Detect which cell encompasses the target text, then output its [x, y] center coordinate. 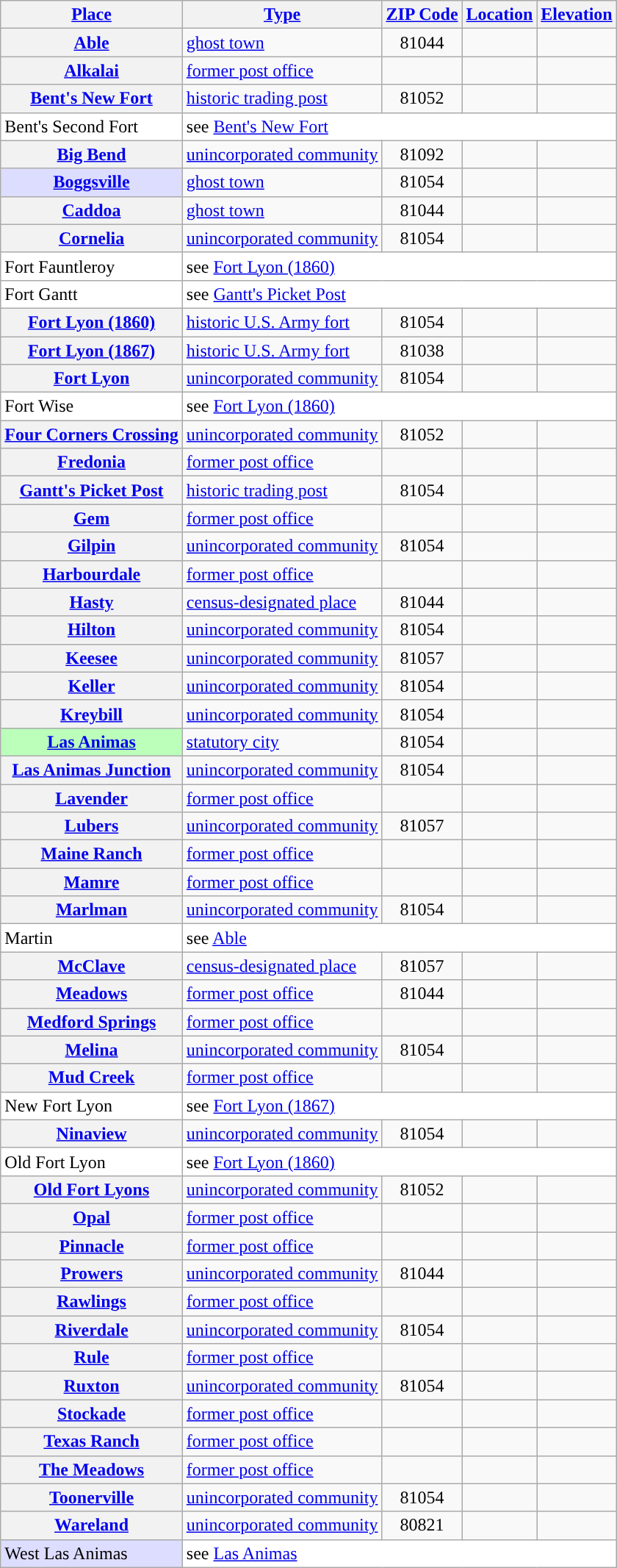
Old Fort Lyons [92, 1189]
see Gantt's Picket Post [400, 294]
81092 [422, 154]
Ruxton [92, 1386]
Pinnacle [92, 1246]
Opal [92, 1217]
Fort Lyon (1860) [92, 322]
see Fort Lyon (1867) [400, 1106]
80821 [422, 1525]
The Meadows [92, 1469]
Place [92, 15]
Kreybill [92, 714]
ZIP Code [422, 15]
Hilton [92, 630]
Wareland [92, 1525]
Melina [92, 1050]
Medford Springs [92, 1022]
Bent's New Fort [92, 99]
Keller [92, 686]
Fort Wise [92, 407]
Four Corners Crossing [92, 434]
Riverdale [92, 1330]
Texas Ranch [92, 1442]
Alkalai [92, 71]
Prowers [92, 1274]
Caddoa [92, 210]
see Las Animas [400, 1553]
Toonerville [92, 1497]
statutory city [282, 742]
Type [282, 15]
Mamre [92, 882]
Boggsville [92, 182]
Gem [92, 518]
Fredonia [92, 462]
Stockade [92, 1414]
Ninaview [92, 1134]
Rawlings [92, 1302]
Gantt's Picket Post [92, 490]
Las Animas Junction [92, 770]
Keesee [92, 658]
New Fort Lyon [92, 1106]
see Able [400, 938]
Maine Ranch [92, 854]
Lubers [92, 826]
Lavender [92, 798]
Meadows [92, 994]
Bent's Second Fort [92, 126]
Fort Fauntleroy [92, 266]
McClave [92, 966]
Mud Creek [92, 1078]
Able [92, 43]
Fort Lyon (1867) [92, 351]
Gilpin [92, 546]
Old Fort Lyon [92, 1161]
West Las Animas [92, 1553]
Location [499, 15]
Las Animas [92, 742]
Marlman [92, 910]
Rule [92, 1358]
Martin [92, 938]
Big Bend [92, 154]
see Bent's New Fort [400, 126]
Fort Gantt [92, 294]
Hasty [92, 602]
Fort Lyon [92, 379]
Cornelia [92, 238]
Elevation [577, 15]
Harbourdale [92, 574]
81038 [422, 351]
